Identify which cell holds the provided text, then report its [X, Y] central coordinate. 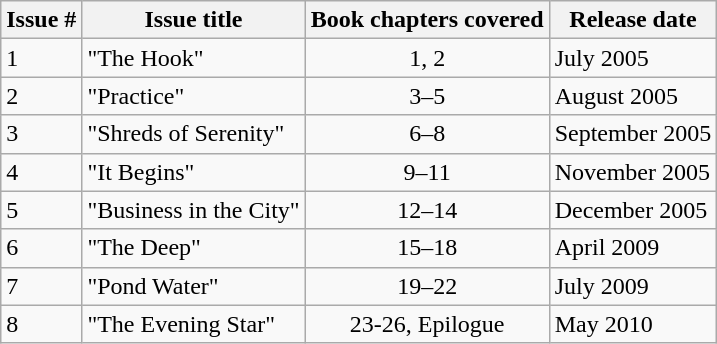
April 2009 [633, 248]
Release date [633, 20]
19–22 [427, 286]
12–14 [427, 210]
"The Hook" [194, 58]
7 [42, 286]
July 2005 [633, 58]
5 [42, 210]
August 2005 [633, 96]
4 [42, 172]
"The Evening Star" [194, 324]
"It Begins" [194, 172]
2 [42, 96]
November 2005 [633, 172]
1, 2 [427, 58]
1 [42, 58]
8 [42, 324]
May 2010 [633, 324]
23-26, Epilogue [427, 324]
"The Deep" [194, 248]
"Practice" [194, 96]
Book chapters covered [427, 20]
July 2009 [633, 286]
6–8 [427, 134]
December 2005 [633, 210]
Issue title [194, 20]
September 2005 [633, 134]
"Business in the City" [194, 210]
"Shreds of Serenity" [194, 134]
15–18 [427, 248]
9–11 [427, 172]
6 [42, 248]
3 [42, 134]
3–5 [427, 96]
"Pond Water" [194, 286]
Issue # [42, 20]
